Detect which cell encompasses the target text, then output its (x, y) center coordinate. 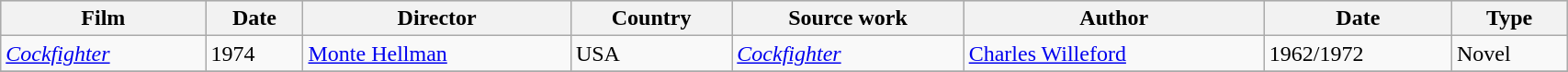
USA (650, 54)
Monte Hellman (437, 54)
Charles Willeford (1113, 54)
1962/1972 (1358, 54)
1974 (254, 54)
Type (1508, 18)
Source work (848, 18)
Novel (1508, 54)
Director (437, 18)
Country (650, 18)
Film (103, 18)
Author (1113, 18)
